Search for the cell housing the specified text and yield its (x, y) center coordinate. 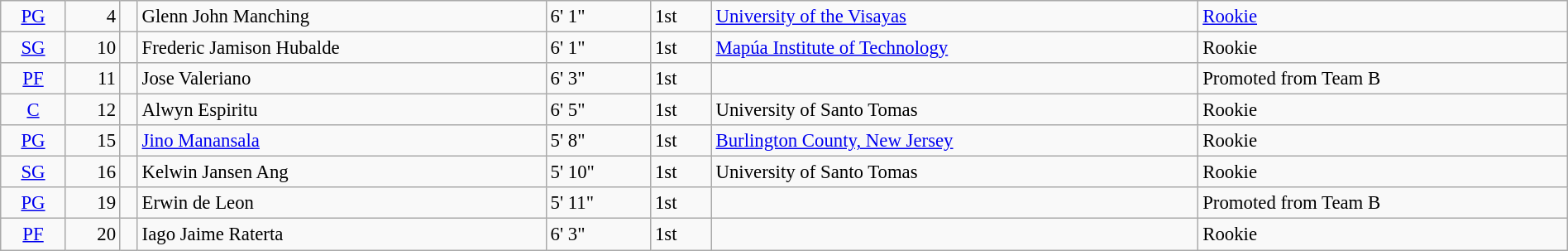
Jino Manansala (342, 141)
Iago Jaime Raterta (342, 234)
11 (93, 79)
University of the Visayas (954, 17)
5' 11" (598, 203)
4 (93, 17)
C (33, 110)
15 (93, 141)
12 (93, 110)
Jose Valeriano (342, 79)
Mapúa Institute of Technology (954, 48)
Alwyn Espiritu (342, 110)
5' 8" (598, 141)
Erwin de Leon (342, 203)
Frederic Jamison Hubalde (342, 48)
Glenn John Manching (342, 17)
19 (93, 203)
5' 10" (598, 172)
6' 5" (598, 110)
Kelwin Jansen Ang (342, 172)
Burlington County, New Jersey (954, 141)
16 (93, 172)
10 (93, 48)
20 (93, 234)
